Determine the [X, Y] coordinate at the center of the cell enclosing the given text.  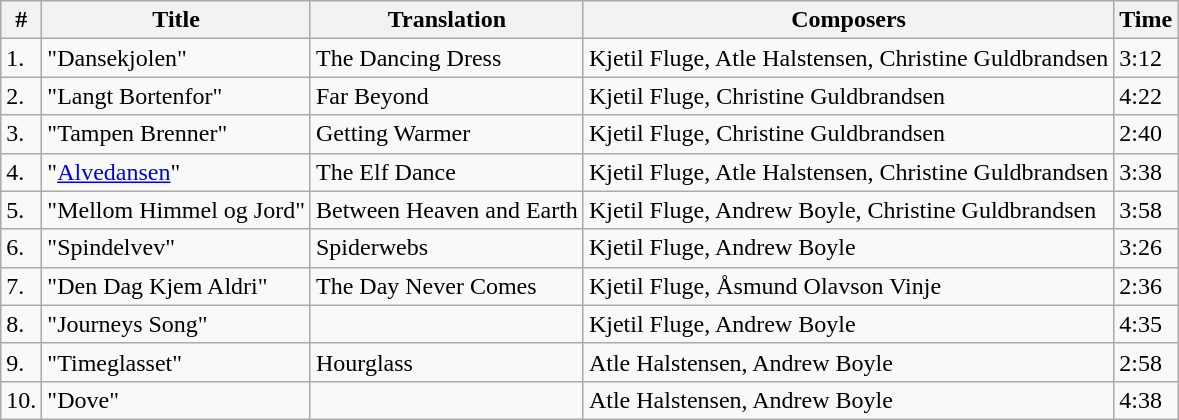
4:22 [1146, 96]
4. [22, 172]
The Day Never Comes [446, 286]
"Spindelvev" [176, 248]
"Tampen Brenner" [176, 134]
Composers [848, 20]
"Timeglasset" [176, 362]
# [22, 20]
3:58 [1146, 210]
Between Heaven and Earth [446, 210]
10. [22, 400]
2:40 [1146, 134]
3:12 [1146, 58]
"Langt Bortenfor" [176, 96]
Title [176, 20]
5. [22, 210]
Translation [446, 20]
3:38 [1146, 172]
Time [1146, 20]
Hourglass [446, 362]
Kjetil Fluge, Andrew Boyle, Christine Guldbrandsen [848, 210]
3. [22, 134]
2. [22, 96]
3:26 [1146, 248]
The Elf Dance [446, 172]
2:36 [1146, 286]
Getting Warmer [446, 134]
2:58 [1146, 362]
7. [22, 286]
Spiderwebs [446, 248]
9. [22, 362]
"Den Dag Kjem Aldri" [176, 286]
Kjetil Fluge, Åsmund Olavson Vinje [848, 286]
4:38 [1146, 400]
"Dansekjolen" [176, 58]
"Dove" [176, 400]
"Journeys Song" [176, 324]
1. [22, 58]
4:35 [1146, 324]
"Mellom Himmel og Jord" [176, 210]
"Alvedansen" [176, 172]
Far Beyond [446, 96]
The Dancing Dress [446, 58]
6. [22, 248]
8. [22, 324]
